Return the [x, y] coordinate for the center point of the cell that contains the specified text.  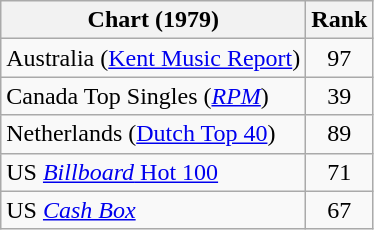
US Billboard Hot 100 [154, 172]
Chart (1979) [154, 20]
89 [340, 134]
Canada Top Singles (RPM) [154, 96]
US Cash Box [154, 210]
Australia (Kent Music Report) [154, 58]
Netherlands (Dutch Top 40) [154, 134]
67 [340, 210]
97 [340, 58]
Rank [340, 20]
39 [340, 96]
71 [340, 172]
